Locate the cell with the specified text and output its (X, Y) center coordinate. 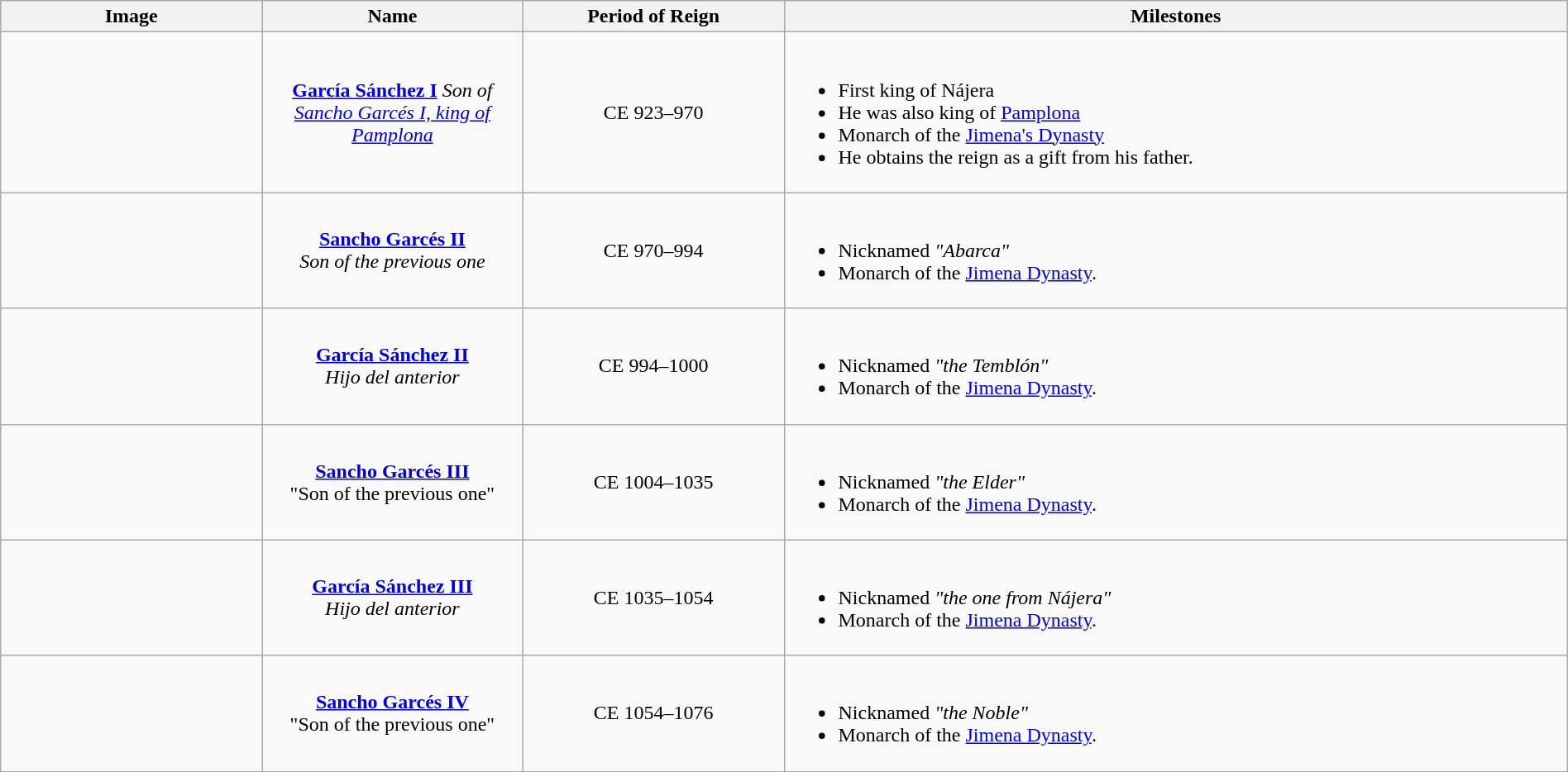
García Sánchez IIHijo del anterior (392, 366)
Image (131, 17)
Nicknamed "the Elder"Monarch of the Jimena Dynasty. (1176, 482)
García Sánchez IIIHijo del anterior (392, 598)
CE 994–1000 (653, 366)
Period of Reign (653, 17)
Name (392, 17)
CE 970–994 (653, 250)
First king of NájeraHe was also king of PamplonaMonarch of the Jimena's DynastyHe obtains the reign as a gift from his father. (1176, 112)
Sancho Garcés IISon of the previous one (392, 250)
Sancho Garcés III"Son of the previous one" (392, 482)
Nicknamed "the one from Nájera"Monarch of the Jimena Dynasty. (1176, 598)
CE 1004–1035 (653, 482)
CE 1054–1076 (653, 713)
Nicknamed "the Noble"Monarch of the Jimena Dynasty. (1176, 713)
García Sánchez I Son of Sancho Garcés I, king of Pamplona (392, 112)
CE 923–970 (653, 112)
Milestones (1176, 17)
CE 1035–1054 (653, 598)
Nicknamed "the Temblón"Monarch of the Jimena Dynasty. (1176, 366)
Nicknamed "Abarca"Monarch of the Jimena Dynasty. (1176, 250)
Sancho Garcés IV"Son of the previous one" (392, 713)
